Extract the (x, y) coordinate from the center of the cell holding the provided text.  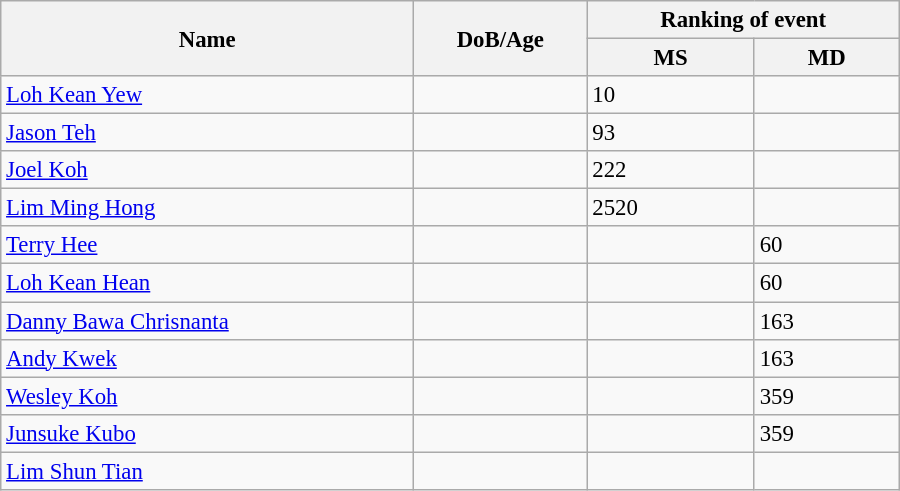
Terry Hee (208, 245)
DoB/Age (500, 38)
Joel Koh (208, 170)
MD (826, 58)
Lim Ming Hong (208, 208)
Wesley Koh (208, 396)
Ranking of event (743, 20)
Danny Bawa Chrisnanta (208, 321)
Jason Teh (208, 133)
222 (670, 170)
10 (670, 95)
Name (208, 38)
Loh Kean Yew (208, 95)
2520 (670, 208)
Lim Shun Tian (208, 471)
Junsuke Kubo (208, 433)
Loh Kean Hean (208, 283)
MS (670, 58)
Andy Kwek (208, 358)
93 (670, 133)
